Determine the [X, Y] coordinate at the center of the cell enclosing the given text.  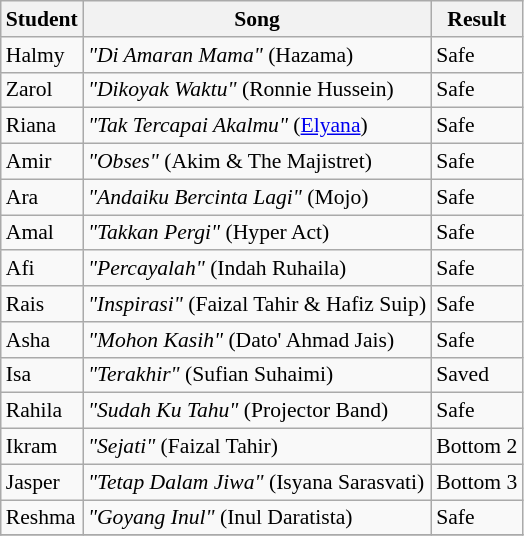
"Sudah Ku Tahu" (Projector Band) [257, 411]
Rais [42, 304]
Halmy [42, 55]
Saved [476, 375]
Amal [42, 233]
"Di Amaran Mama" (Hazama) [257, 55]
"Tetap Dalam Jiwa" (Isyana Sarasvati) [257, 482]
Song [257, 19]
Ara [42, 197]
"Sejati" (Faizal Tahir) [257, 447]
Result [476, 19]
"Takkan Pergi" (Hyper Act) [257, 233]
Jasper [42, 482]
Amir [42, 162]
"Tak Tercapai Akalmu" (Elyana) [257, 126]
Bottom 3 [476, 482]
"Andaiku Bercinta Lagi" (Mojo) [257, 197]
Riana [42, 126]
"Percayalah" (Indah Ruhaila) [257, 269]
Ikram [42, 447]
"Mohon Kasih" (Dato' Ahmad Jais) [257, 340]
"Obses" (Akim & The Majistret) [257, 162]
"Inspirasi" (Faizal Tahir & Hafiz Suip) [257, 304]
Afi [42, 269]
Bottom 2 [476, 447]
"Goyang Inul" (Inul Daratista) [257, 518]
Rahila [42, 411]
"Terakhir" (Sufian Suhaimi) [257, 375]
Reshma [42, 518]
Student [42, 19]
Zarol [42, 90]
"Dikoyak Waktu" (Ronnie Hussein) [257, 90]
Asha [42, 340]
Isa [42, 375]
